Detect which cell encompasses the target text, then output its (X, Y) center coordinate. 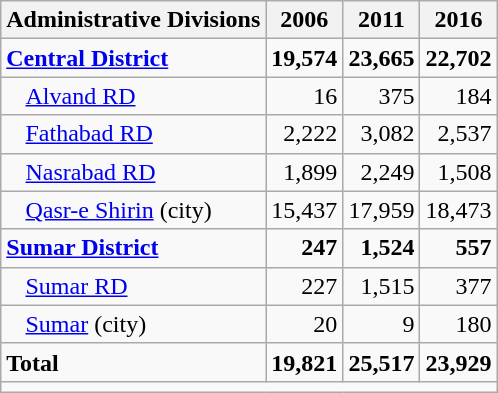
18,473 (458, 210)
Administrative Divisions (134, 20)
3,082 (382, 134)
Total (134, 362)
1,899 (304, 172)
9 (382, 324)
2011 (382, 20)
20 (304, 324)
375 (382, 96)
377 (458, 286)
2,222 (304, 134)
2,249 (382, 172)
557 (458, 248)
16 (304, 96)
23,665 (382, 58)
17,959 (382, 210)
19,821 (304, 362)
247 (304, 248)
Sumar District (134, 248)
15,437 (304, 210)
Qasr-e Shirin (city) (134, 210)
180 (458, 324)
Alvand RD (134, 96)
Sumar RD (134, 286)
1,508 (458, 172)
2016 (458, 20)
22,702 (458, 58)
2006 (304, 20)
25,517 (382, 362)
1,515 (382, 286)
Nasrabad RD (134, 172)
227 (304, 286)
Sumar (city) (134, 324)
1,524 (382, 248)
2,537 (458, 134)
Central District (134, 58)
184 (458, 96)
23,929 (458, 362)
Fathabad RD (134, 134)
19,574 (304, 58)
